Return (x, y) of the center of cell containing provided text 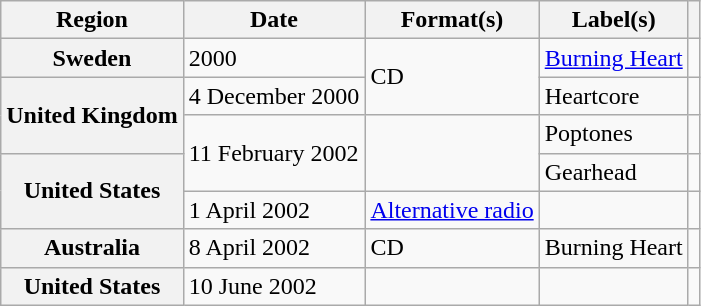
8 April 2002 (274, 248)
Format(s) (452, 20)
Heartcore (614, 96)
Label(s) (614, 20)
Poptones (614, 134)
Date (274, 20)
Region (92, 20)
1 April 2002 (274, 210)
4 December 2000 (274, 96)
Gearhead (614, 172)
11 February 2002 (274, 153)
Alternative radio (452, 210)
2000 (274, 58)
Australia (92, 248)
10 June 2002 (274, 286)
Sweden (92, 58)
United Kingdom (92, 115)
